Scan for the cell matching the given text and deliver its (x, y) coordinate at center. 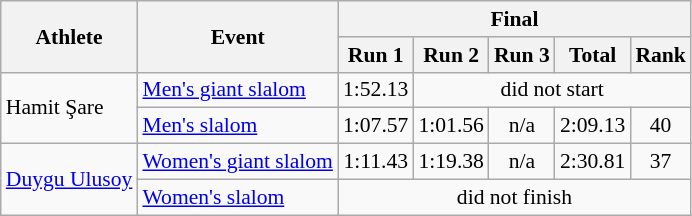
Men's slalom (238, 126)
Men's giant slalom (238, 90)
40 (660, 126)
2:30.81 (592, 162)
Run 3 (522, 55)
did not start (552, 90)
37 (660, 162)
did not finish (514, 197)
1:19.38 (450, 162)
Total (592, 55)
Event (238, 36)
Women's giant slalom (238, 162)
Rank (660, 55)
Hamit Şare (70, 108)
1:01.56 (450, 126)
1:52.13 (376, 90)
Duygu Ulusoy (70, 180)
1:11.43 (376, 162)
2:09.13 (592, 126)
Women's slalom (238, 197)
Run 1 (376, 55)
Athlete (70, 36)
1:07.57 (376, 126)
Run 2 (450, 55)
Final (514, 19)
